Locate the cell with the specified text and output its [x, y] center coordinate. 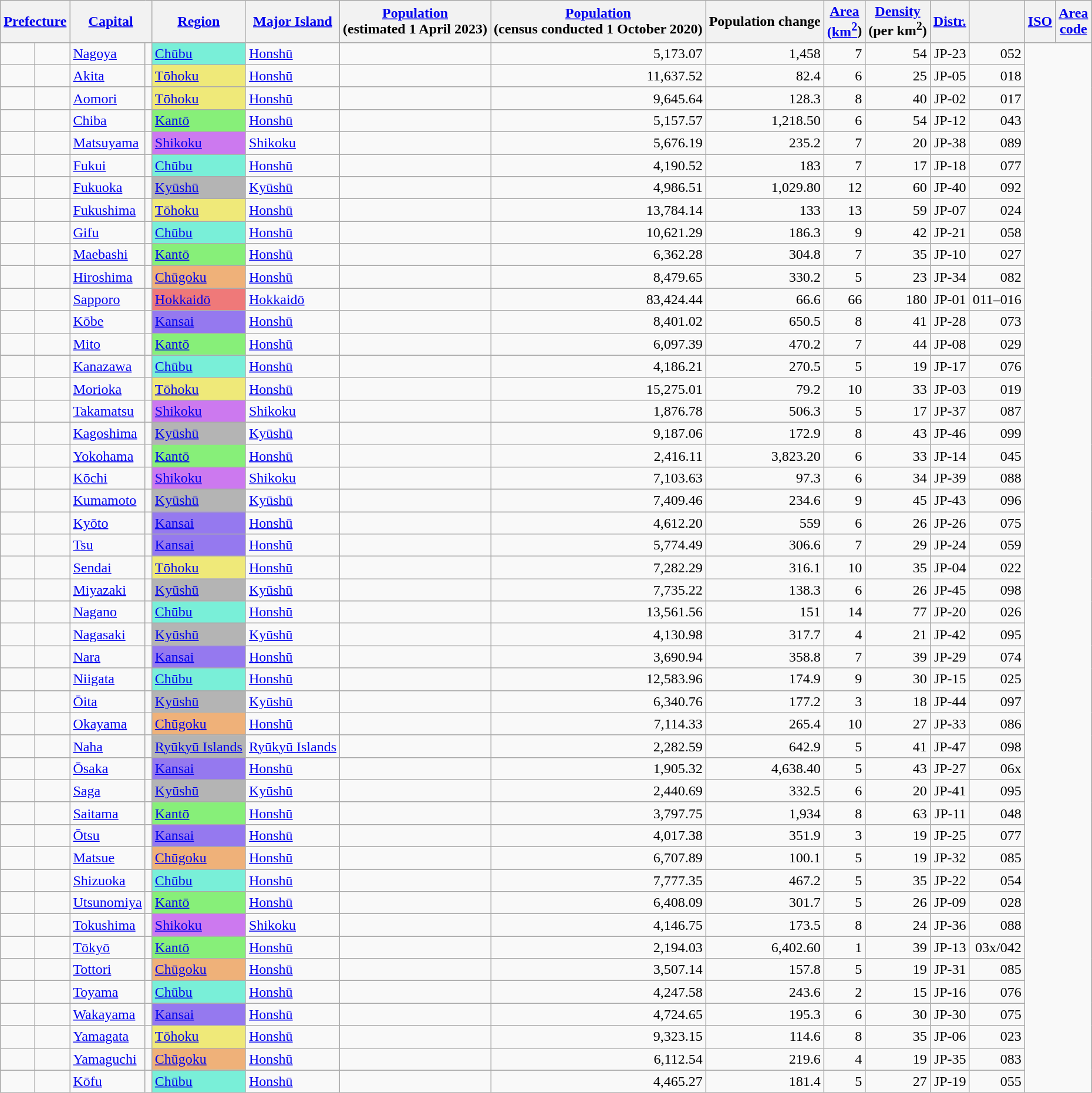
058 [997, 232]
JP-01 [950, 299]
Density(per km2) [898, 22]
Tokushima [107, 925]
Population change [764, 22]
559 [764, 523]
026 [997, 612]
79.2 [764, 389]
JP-32 [950, 858]
180 [898, 299]
Chiba [107, 120]
177.2 [764, 701]
6,402.60 [764, 947]
5,173.07 [599, 53]
JP-11 [950, 813]
12,583.96 [599, 679]
JP-37 [950, 411]
157.8 [764, 970]
1,934 [764, 813]
JP-41 [950, 791]
243.6 [764, 992]
4,986.51 [599, 188]
8,401.02 [599, 322]
Utsunomiya [107, 903]
59 [898, 210]
Wakayama [107, 1014]
100.1 [764, 858]
JP-22 [950, 881]
Sendai [107, 568]
25 [898, 76]
JP-23 [950, 53]
Kōchi [107, 478]
2,194.03 [599, 947]
4,186.21 [599, 366]
Fukuoka [107, 188]
1,458 [764, 53]
JP-43 [950, 501]
045 [997, 456]
173.5 [764, 925]
Distr. [950, 22]
JP-20 [950, 612]
234.6 [764, 501]
JP-21 [950, 232]
JP-18 [950, 166]
11,637.52 [599, 76]
24 [898, 925]
12 [844, 188]
13 [844, 210]
JP-35 [950, 1059]
4,465.27 [599, 1081]
Tsu [107, 545]
151 [764, 612]
83,424.44 [599, 299]
073 [997, 322]
043 [997, 120]
650.5 [764, 322]
048 [997, 813]
Yamagata [107, 1037]
Fukushima [107, 210]
JP-25 [950, 835]
JP-42 [950, 635]
Kōbe [107, 322]
18 [898, 701]
JP-06 [950, 1037]
138.3 [764, 590]
Niigata [107, 679]
JP-38 [950, 143]
Kōfu [107, 1081]
2 [844, 992]
470.2 [764, 344]
5,157.57 [599, 120]
092 [997, 188]
467.2 [764, 881]
330.2 [764, 277]
Tōkyō [107, 947]
019 [997, 389]
45 [898, 501]
Takamatsu [107, 411]
1 [844, 947]
186.3 [764, 232]
Akita [107, 76]
JP-10 [950, 255]
027 [997, 255]
66 [844, 299]
23 [898, 277]
7,103.63 [599, 478]
024 [997, 210]
21 [898, 635]
Ōita [107, 701]
Population (census conducted 1 October 2020) [599, 22]
06x [997, 768]
2,440.69 [599, 791]
Toyama [107, 992]
6,707.89 [599, 858]
022 [997, 568]
Nagano [107, 612]
82.4 [764, 76]
Kanazawa [107, 366]
JP-47 [950, 746]
66.6 [764, 299]
JP-17 [950, 366]
Fukui [107, 166]
096 [997, 501]
6,340.76 [599, 701]
JP-03 [950, 389]
JP-15 [950, 679]
358.8 [764, 657]
ISO [1040, 22]
6,408.09 [599, 903]
JP-33 [950, 724]
2,416.11 [599, 456]
351.9 [764, 835]
3,823.20 [764, 456]
306.6 [764, 545]
6,097.39 [599, 344]
017 [997, 98]
Yokohama [107, 456]
13,561.56 [599, 612]
8,479.65 [599, 277]
Gifu [107, 232]
317.7 [764, 635]
JP-36 [950, 925]
7,282.29 [599, 568]
055 [997, 1081]
JP-05 [950, 76]
10,621.29 [599, 232]
506.3 [764, 411]
15,275.01 [599, 389]
4,017.38 [599, 835]
Maebashi [107, 255]
086 [997, 724]
332.5 [764, 791]
Mito [107, 344]
9,187.06 [599, 433]
JP-31 [950, 970]
Ōtsu [107, 835]
29 [898, 545]
97.3 [764, 478]
074 [997, 657]
JP-29 [950, 657]
304.8 [764, 255]
219.6 [764, 1059]
Prefecture [35, 22]
4,190.52 [599, 166]
3,690.94 [599, 657]
4,612.20 [599, 523]
Ōsaka [107, 768]
Hiroshima [107, 277]
Kyōto [107, 523]
Shizuoka [107, 881]
4,724.65 [599, 1014]
Okayama [107, 724]
181.4 [764, 1081]
Population(estimated 1 April 2023) [416, 22]
028 [997, 903]
Matsuyama [107, 143]
4,146.75 [599, 925]
172.9 [764, 433]
7,777.35 [599, 881]
023 [997, 1037]
6,362.28 [599, 255]
3,797.75 [599, 813]
2,282.59 [599, 746]
Saga [107, 791]
133 [764, 210]
Naha [107, 746]
183 [764, 166]
018 [997, 76]
JP-04 [950, 568]
Tottori [107, 970]
JP-09 [950, 903]
128.3 [764, 98]
JP-24 [950, 545]
Miyazaki [107, 590]
4,130.98 [599, 635]
052 [997, 53]
JP-13 [950, 947]
JP-16 [950, 992]
089 [997, 143]
235.2 [764, 143]
JP-19 [950, 1081]
JP-34 [950, 277]
6,112.54 [599, 1059]
059 [997, 545]
9,645.64 [599, 98]
JP-45 [950, 590]
195.3 [764, 1014]
1,218.50 [764, 120]
265.4 [764, 724]
03x/042 [997, 947]
Area(km2) [844, 22]
JP-39 [950, 478]
40 [898, 98]
083 [997, 1059]
JP-28 [950, 322]
Saitama [107, 813]
42 [898, 232]
011–016 [997, 299]
4,638.40 [764, 768]
Nagasaki [107, 635]
9,323.15 [599, 1037]
Morioka [107, 389]
JP-14 [950, 456]
5,676.19 [599, 143]
025 [997, 679]
097 [997, 701]
Sapporo [107, 299]
77 [898, 612]
301.7 [764, 903]
5,774.49 [599, 545]
1,905.32 [599, 768]
Nagoya [107, 53]
7,735.22 [599, 590]
082 [997, 277]
Matsue [107, 858]
44 [898, 344]
642.9 [764, 746]
Yamaguchi [107, 1059]
JP-44 [950, 701]
4,247.58 [599, 992]
Nara [107, 657]
Major Island [292, 22]
270.5 [764, 366]
316.1 [764, 568]
3,507.14 [599, 970]
JP-27 [950, 768]
7,114.33 [599, 724]
7,409.46 [599, 501]
Aomori [107, 98]
63 [898, 813]
60 [898, 188]
029 [997, 344]
Region [198, 22]
087 [997, 411]
34 [898, 478]
1,029.80 [764, 188]
JP-02 [950, 98]
054 [997, 881]
JP-07 [950, 210]
174.9 [764, 679]
1,876.78 [599, 411]
Kagoshima [107, 433]
JP-46 [950, 433]
JP-40 [950, 188]
099 [997, 433]
JP-26 [950, 523]
Areacode [1073, 22]
Capital [110, 22]
13,784.14 [599, 210]
JP-08 [950, 344]
14 [844, 612]
JP-30 [950, 1014]
JP-12 [950, 120]
Kumamoto [107, 501]
15 [898, 992]
114.6 [764, 1037]
